Search for the cell housing the specified text and yield its [X, Y] center coordinate. 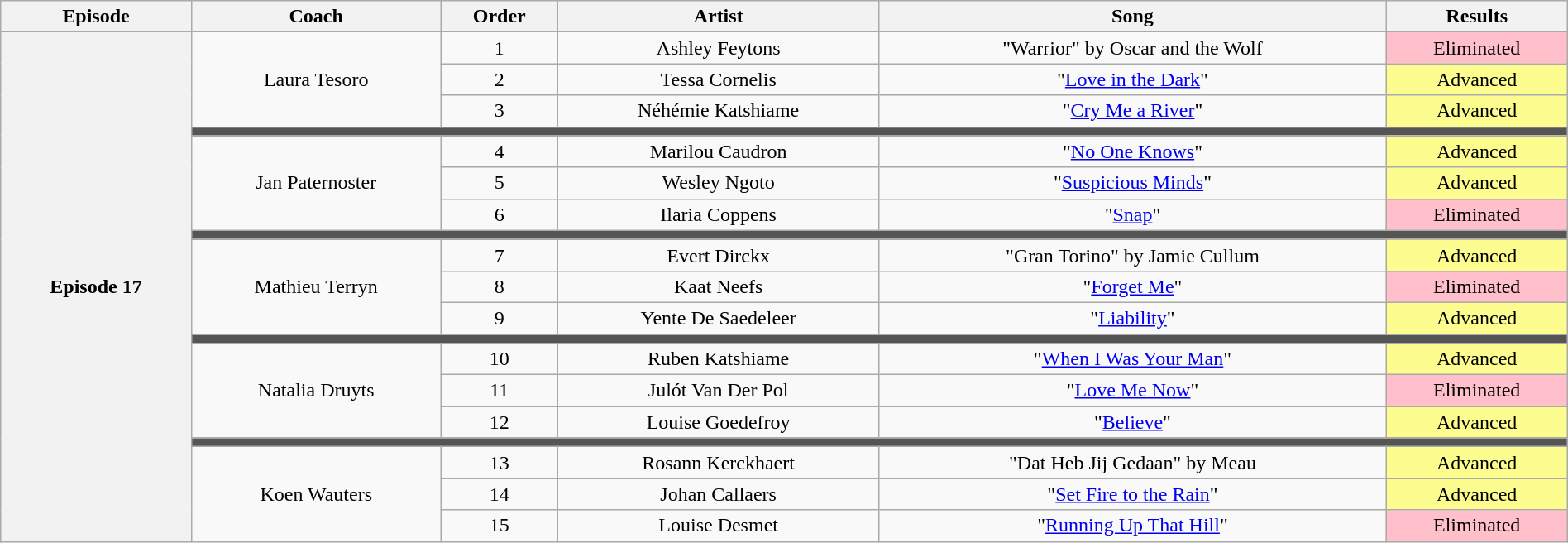
Evert Dirckx [718, 255]
Marilou Caudron [718, 151]
Ashley Feytons [718, 48]
"No One Knows" [1133, 151]
"Love in the Dark" [1133, 79]
Mathieu Terryn [316, 286]
12 [500, 422]
Tessa Cornelis [718, 79]
6 [500, 214]
5 [500, 183]
"Snap" [1133, 214]
Song [1133, 17]
2 [500, 79]
Ruben Katshiame [718, 359]
"Forget Me" [1133, 286]
Johan Callaers [718, 494]
Yente De Saedeleer [718, 318]
14 [500, 494]
"Set Fire to the Rain" [1133, 494]
Episode [96, 17]
10 [500, 359]
"Believe" [1133, 422]
"Liability" [1133, 318]
3 [500, 111]
"When I Was Your Man" [1133, 359]
7 [500, 255]
9 [500, 318]
Koen Wauters [316, 494]
Coach [316, 17]
11 [500, 391]
Néhémie Katshiame [718, 111]
Kaat Neefs [718, 286]
"Suspicious Minds" [1133, 183]
Louise Goedefroy [718, 422]
"Warrior" by Oscar and the Wolf [1133, 48]
"Gran Torino" by Jamie Cullum [1133, 255]
"Love Me Now" [1133, 391]
Natalia Druyts [316, 391]
15 [500, 526]
Wesley Ngoto [718, 183]
13 [500, 463]
1 [500, 48]
Results [1477, 17]
"Dat Heb Jij Gedaan" by Meau [1133, 463]
Jan Paternoster [316, 183]
Order [500, 17]
Episode 17 [96, 286]
Ilaria Coppens [718, 214]
8 [500, 286]
Louise Desmet [718, 526]
Rosann Kerckhaert [718, 463]
Laura Tesoro [316, 79]
4 [500, 151]
Julót Van Der Pol [718, 391]
"Cry Me a River" [1133, 111]
Artist [718, 17]
"Running Up That Hill" [1133, 526]
